Scan for the cell matching the given text and deliver its [x, y] coordinate at center. 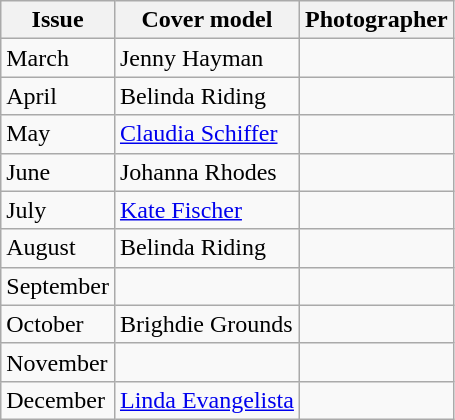
Johanna Rhodes [206, 172]
Kate Fischer [206, 210]
Linda Evangelista [206, 400]
May [58, 134]
June [58, 172]
Jenny Hayman [206, 58]
Photographer [376, 20]
November [58, 362]
October [58, 324]
Brighdie Grounds [206, 324]
August [58, 248]
March [58, 58]
July [58, 210]
Claudia Schiffer [206, 134]
Cover model [206, 20]
September [58, 286]
December [58, 400]
Issue [58, 20]
April [58, 96]
